Find where the given text appears and provide that cell's center as [X, Y] coordinate. 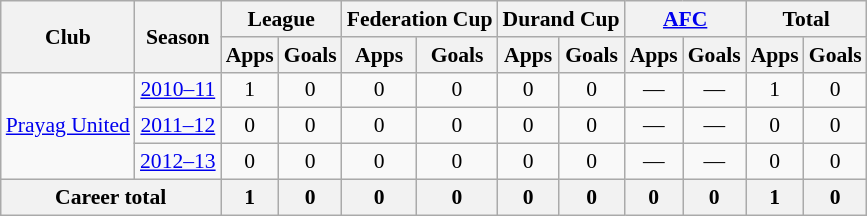
Durand Cup [562, 19]
Club [68, 36]
AFC [686, 19]
Prayag United [68, 126]
League [282, 19]
2011–12 [178, 126]
Season [178, 36]
Total [806, 19]
2010–11 [178, 90]
Federation Cup [420, 19]
Career total [111, 197]
2012–13 [178, 162]
